Provide the (x, y) coordinate of the cell's center where the given text is located.  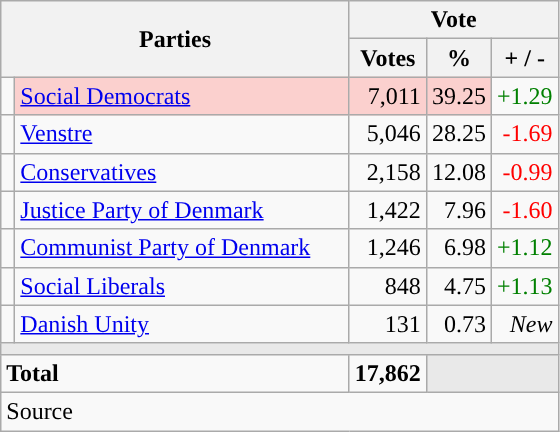
Social Liberals (182, 286)
-1.69 (524, 134)
Venstre (182, 134)
2,158 (388, 172)
1,246 (388, 248)
7.96 (458, 210)
% (458, 58)
28.25 (458, 134)
6.98 (458, 248)
5,046 (388, 134)
+1.29 (524, 96)
848 (388, 286)
39.25 (458, 96)
Communist Party of Denmark (182, 248)
1,422 (388, 210)
131 (388, 324)
-1.60 (524, 210)
Votes (388, 58)
Parties (176, 39)
7,011 (388, 96)
0.73 (458, 324)
Social Democrats (182, 96)
Justice Party of Denmark (182, 210)
4.75 (458, 286)
12.08 (458, 172)
Conservatives (182, 172)
Vote (454, 20)
Source (280, 411)
New (524, 324)
+1.12 (524, 248)
+ / - (524, 58)
Total (176, 373)
-0.99 (524, 172)
+1.13 (524, 286)
17,862 (388, 373)
Danish Unity (182, 324)
